Pinpoint the cell where the given text exists, returning its [X, Y] midpoint coordinate. 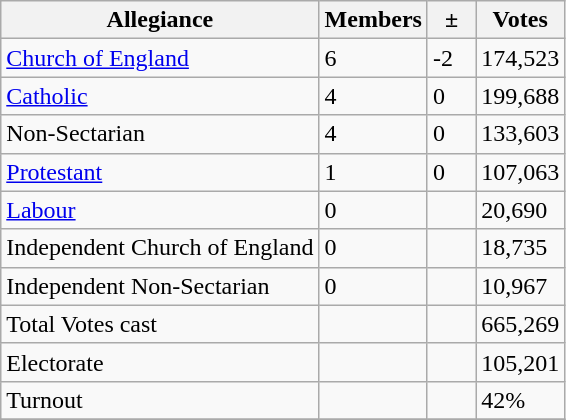
Protestant [160, 172]
Allegiance [160, 20]
174,523 [520, 58]
-2 [451, 58]
Independent Church of England [160, 248]
6 [373, 58]
Turnout [160, 400]
665,269 [520, 324]
199,688 [520, 96]
Catholic [160, 96]
Votes [520, 20]
± [451, 20]
20,690 [520, 210]
Members [373, 20]
42% [520, 400]
Labour [160, 210]
133,603 [520, 134]
Electorate [160, 362]
1 [373, 172]
Independent Non-Sectarian [160, 286]
Church of England [160, 58]
105,201 [520, 362]
Total Votes cast [160, 324]
Non-Sectarian [160, 134]
107,063 [520, 172]
18,735 [520, 248]
10,967 [520, 286]
